Scan for the cell matching the given text and deliver its (x, y) coordinate at center. 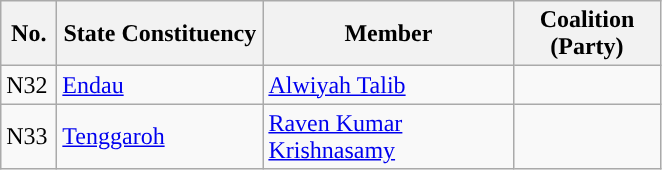
N32 (29, 85)
Raven Kumar Krishnasamy (388, 136)
N33 (29, 136)
Coalition (Party) (587, 34)
State Constituency (160, 34)
Member (388, 34)
Tenggaroh (160, 136)
Endau (160, 85)
Alwiyah Talib (388, 85)
No. (29, 34)
